Detect which cell encompasses the target text, then output its [X, Y] center coordinate. 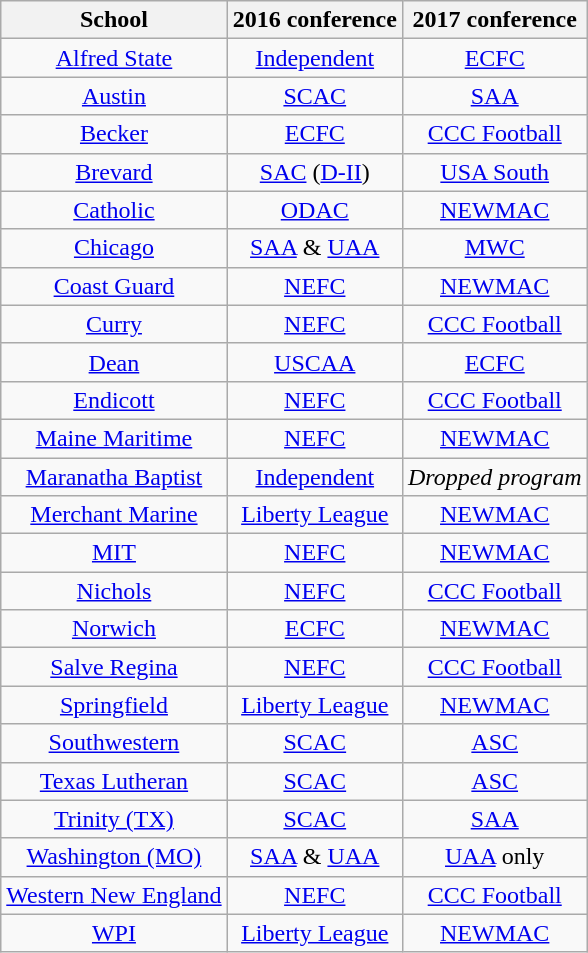
Merchant Marine [114, 515]
Springfield [114, 705]
Norwich [114, 629]
Southwestern [114, 743]
Brevard [114, 172]
Texas Lutheran [114, 781]
ODAC [314, 210]
Chicago [114, 248]
Coast Guard [114, 286]
Austin [114, 96]
MIT [114, 553]
Maranatha Baptist [114, 477]
Salve Regina [114, 667]
Alfred State [114, 58]
2016 conference [314, 20]
School [114, 20]
UAA only [494, 857]
USA South [494, 172]
Dean [114, 362]
SAC (D-II) [314, 172]
Becker [114, 134]
Maine Maritime [114, 438]
Nichols [114, 591]
Trinity (TX) [114, 819]
Catholic [114, 210]
Curry [114, 324]
Dropped program [494, 477]
USCAA [314, 362]
MWC [494, 248]
WPI [114, 933]
Western New England [114, 895]
Endicott [114, 400]
Washington (MO) [114, 857]
2017 conference [494, 20]
